Output the (X, Y) coordinate of the center of the cell containing the given text.  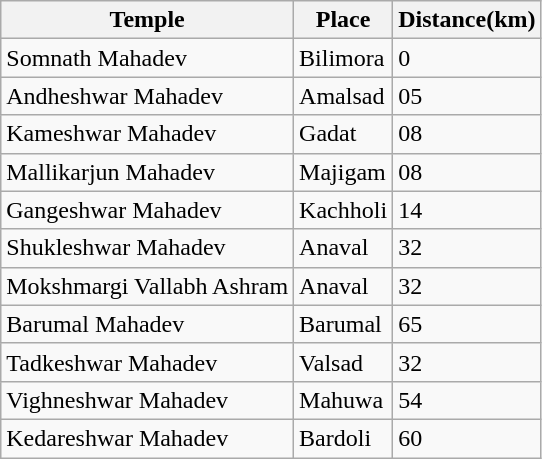
Valsad (344, 362)
Shukleshwar Mahadev (148, 248)
Mahuwa (344, 400)
Place (344, 20)
Mokshmargi Vallabh Ashram (148, 286)
14 (467, 210)
Andheshwar Mahadev (148, 96)
60 (467, 438)
Kameshwar Mahadev (148, 134)
Bilimora (344, 58)
Barumal Mahadev (148, 324)
05 (467, 96)
0 (467, 58)
Temple (148, 20)
Bardoli (344, 438)
Somnath Mahadev (148, 58)
Gadat (344, 134)
Kachholi (344, 210)
65 (467, 324)
Mallikarjun Mahadev (148, 172)
Amalsad (344, 96)
Majigam (344, 172)
Distance(km) (467, 20)
Barumal (344, 324)
Vighneshwar Mahadev (148, 400)
54 (467, 400)
Kedareshwar Mahadev (148, 438)
Gangeshwar Mahadev (148, 210)
Tadkeshwar Mahadev (148, 362)
